Identify which cell holds the provided text, then report its [x, y] central coordinate. 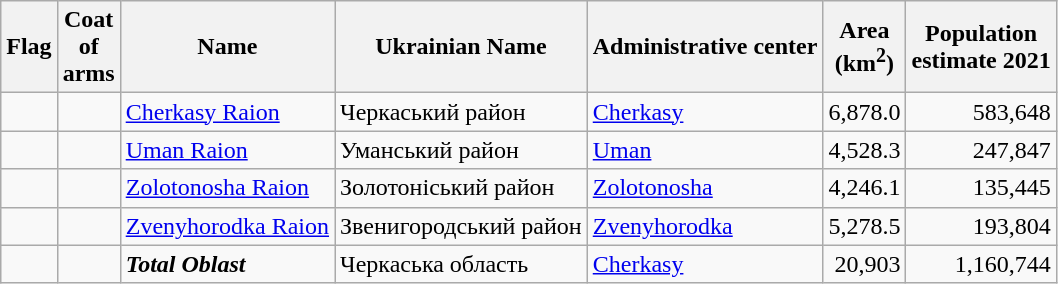
Cherkasy Raion [227, 112]
Area (km2) [864, 47]
Черкаський район [462, 112]
1,160,744 [981, 264]
Звенигородський район [462, 226]
Administrative center [705, 47]
6,878.0 [864, 112]
4,246.1 [864, 188]
Ukrainian Name [462, 47]
20,903 [864, 264]
135,445 [981, 188]
Zolotonosha [705, 188]
Total Oblast [227, 264]
4,528.3 [864, 150]
Populationestimate 2021 [981, 47]
Uman [705, 150]
Coatofarms [88, 47]
Черкаська область [462, 264]
Zvenyhorodka [705, 226]
247,847 [981, 150]
Flag [29, 47]
Zvenyhorodka Raion [227, 226]
Uman Raion [227, 150]
5,278.5 [864, 226]
Уманський район [462, 150]
193,804 [981, 226]
Золотоніський район [462, 188]
583,648 [981, 112]
Zolotonosha Raion [227, 188]
Name [227, 47]
